Locate the cell with the specified text and output its (X, Y) center coordinate. 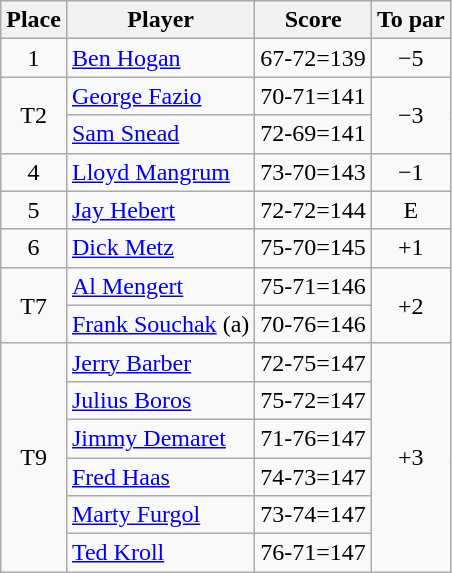
75-72=147 (314, 400)
−5 (410, 58)
Jay Hebert (160, 210)
72-75=147 (314, 362)
Frank Souchak (a) (160, 324)
T7 (34, 305)
Score (314, 20)
71-76=147 (314, 438)
Ted Kroll (160, 553)
70-76=146 (314, 324)
73-70=143 (314, 172)
6 (34, 248)
+3 (410, 457)
Julius Boros (160, 400)
T2 (34, 115)
Sam Snead (160, 134)
67-72=139 (314, 58)
Place (34, 20)
Fred Haas (160, 477)
+2 (410, 305)
4 (34, 172)
72-72=144 (314, 210)
Player (160, 20)
1 (34, 58)
George Fazio (160, 96)
5 (34, 210)
75-71=146 (314, 286)
Ben Hogan (160, 58)
75-70=145 (314, 248)
73-74=147 (314, 515)
−3 (410, 115)
76-71=147 (314, 553)
T9 (34, 457)
Marty Furgol (160, 515)
Lloyd Mangrum (160, 172)
−1 (410, 172)
Jerry Barber (160, 362)
+1 (410, 248)
To par (410, 20)
70-71=141 (314, 96)
Dick Metz (160, 248)
E (410, 210)
Al Mengert (160, 286)
72-69=141 (314, 134)
Jimmy Demaret (160, 438)
74-73=147 (314, 477)
